Provide the (x, y) coordinate of the cell's center where the given text is located.  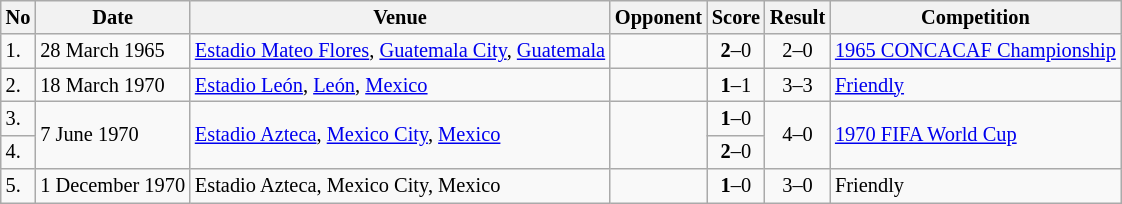
3. (18, 118)
1 December 1970 (112, 186)
Date (112, 17)
4–0 (798, 134)
No (18, 17)
5. (18, 186)
1. (18, 51)
Competition (976, 17)
Opponent (658, 17)
Venue (400, 17)
Result (798, 17)
3–3 (798, 85)
18 March 1970 (112, 85)
1965 CONCACAF Championship (976, 51)
3–0 (798, 186)
Score (736, 17)
1970 FIFA World Cup (976, 134)
Estadio Mateo Flores, Guatemala City, Guatemala (400, 51)
4. (18, 152)
7 June 1970 (112, 134)
2. (18, 85)
1–1 (736, 85)
28 March 1965 (112, 51)
Estadio León, León, Mexico (400, 85)
